Output the (x, y) coordinate of the center of the cell containing the given text.  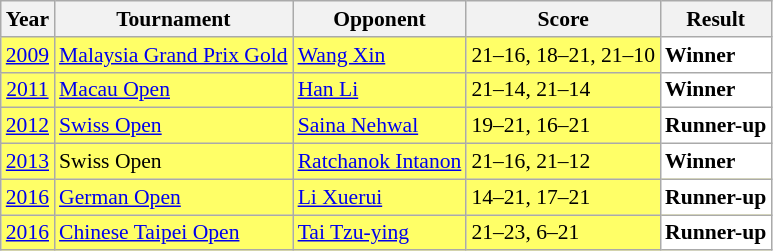
14–21, 17–21 (563, 197)
19–21, 16–21 (563, 126)
21–14, 21–14 (563, 90)
Macau Open (174, 90)
Chinese Taipei Open (174, 233)
Ratchanok Intanon (380, 162)
Tournament (174, 19)
21–16, 21–12 (563, 162)
Li Xuerui (380, 197)
Score (563, 19)
21–16, 18–21, 21–10 (563, 55)
Tai Tzu-ying (380, 233)
2009 (28, 55)
2013 (28, 162)
Year (28, 19)
2011 (28, 90)
Result (716, 19)
21–23, 6–21 (563, 233)
German Open (174, 197)
Han Li (380, 90)
2012 (28, 126)
Saina Nehwal (380, 126)
Opponent (380, 19)
Malaysia Grand Prix Gold (174, 55)
Wang Xin (380, 55)
